Provide the (X, Y) coordinate of the cell's center where the given text is located.  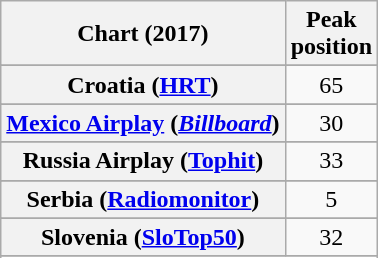
5 (331, 199)
Peakposition (331, 34)
Slovenia (SloTop50) (143, 237)
Chart (2017) (143, 34)
33 (331, 161)
Russia Airplay (Tophit) (143, 161)
32 (331, 237)
30 (331, 123)
65 (331, 85)
Serbia (Radiomonitor) (143, 199)
Croatia (HRT) (143, 85)
Mexico Airplay (Billboard) (143, 123)
